Find where the given text appears and provide that cell's center as (X, Y) coordinate. 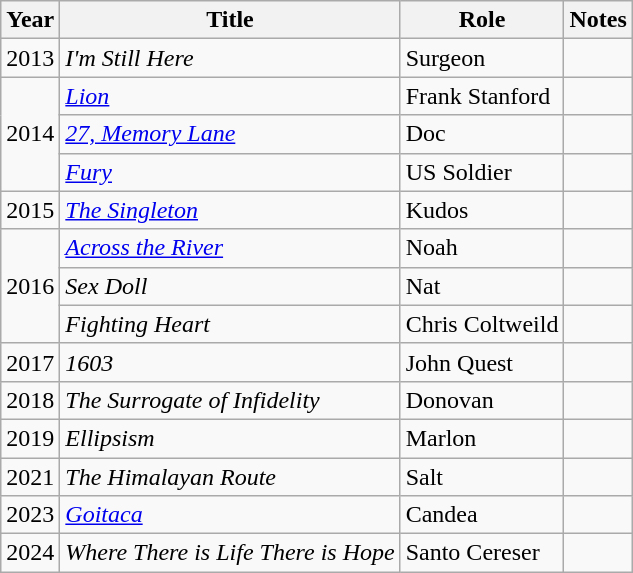
2019 (30, 438)
2015 (30, 210)
Year (30, 20)
Where There is Life There is Hope (230, 553)
Sex Doll (230, 286)
2014 (30, 134)
Donovan (482, 400)
Nat (482, 286)
The Surrogate of Infidelity (230, 400)
2021 (30, 477)
27, Memory Lane (230, 134)
2018 (30, 400)
Santo Cereser (482, 553)
Across the River (230, 248)
Salt (482, 477)
Surgeon (482, 58)
Ellipsism (230, 438)
US Soldier (482, 172)
I'm Still Here (230, 58)
Notes (598, 20)
Fury (230, 172)
2017 (30, 362)
Role (482, 20)
Lion (230, 96)
Chris Coltweild (482, 324)
The Singleton (230, 210)
John Quest (482, 362)
Goitaca (230, 515)
2024 (30, 553)
Frank Stanford (482, 96)
The Himalayan Route (230, 477)
2023 (30, 515)
1603 (230, 362)
Candea (482, 515)
Doc (482, 134)
2013 (30, 58)
Fighting Heart (230, 324)
Marlon (482, 438)
Kudos (482, 210)
2016 (30, 286)
Title (230, 20)
Noah (482, 248)
